From the cell containing the given text, extract its center point as (X, Y) coordinate. 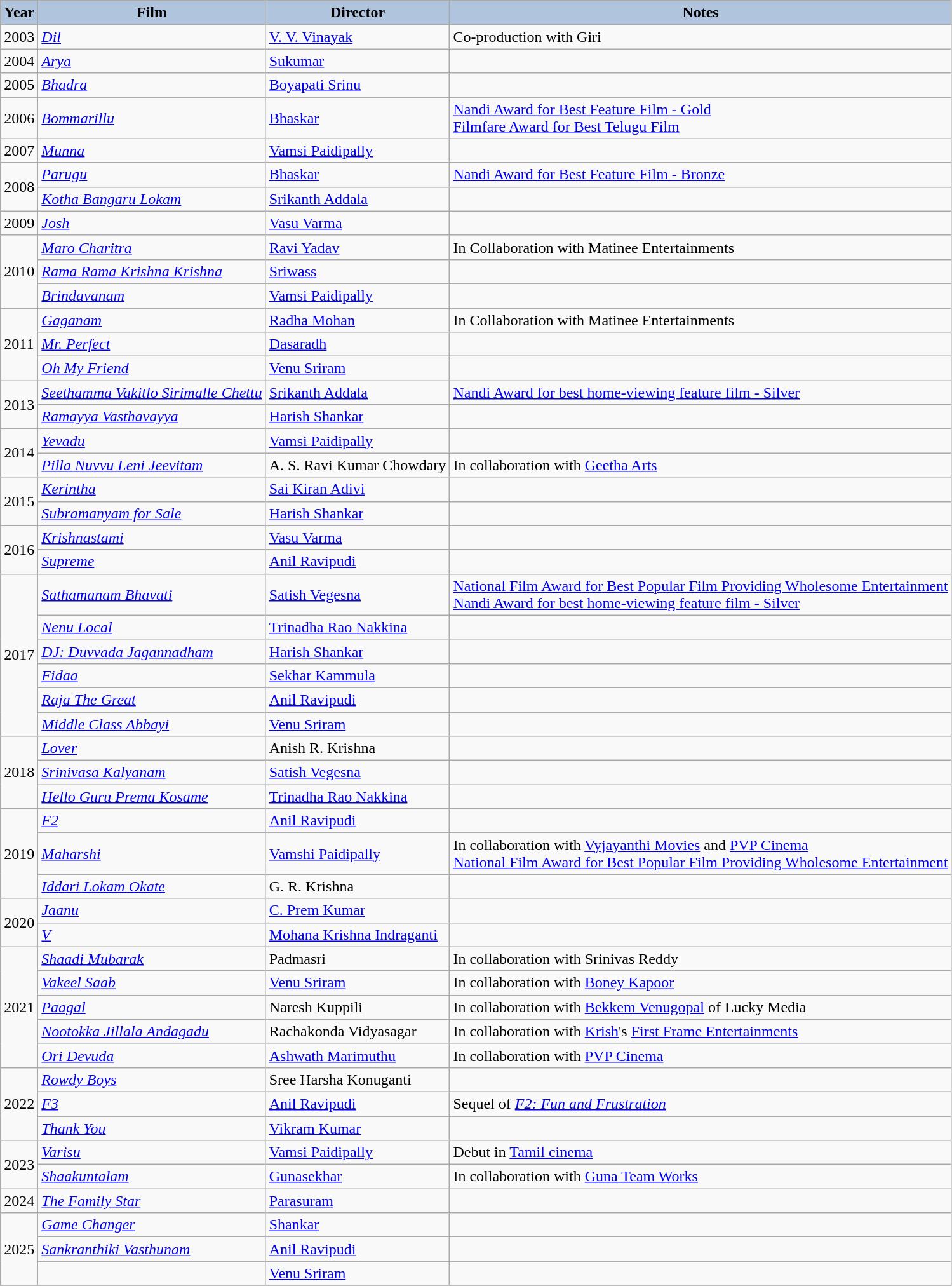
2017 (19, 654)
Krishnastami (152, 538)
Notes (701, 13)
Mohana Krishna Indraganti (358, 935)
Pilla Nuvvu Leni Jeevitam (152, 465)
2011 (19, 344)
Subramanyam for Sale (152, 513)
2024 (19, 1201)
Sukumar (358, 61)
G. R. Krishna (358, 886)
Boyapati Srinu (358, 85)
Rowdy Boys (152, 1080)
Debut in Tamil cinema (701, 1153)
Supreme (152, 562)
Shankar (358, 1225)
Paagal (152, 1007)
Dasaradh (358, 344)
Parugu (152, 175)
Film (152, 13)
Srinivasa Kalyanam (152, 773)
Munna (152, 151)
In collaboration with PVP Cinema (701, 1055)
Middle Class Abbayi (152, 724)
Jaanu (152, 910)
Fidaa (152, 675)
Shaadi Mubarak (152, 959)
Sathamanam Bhavati (152, 595)
Shaakuntalam (152, 1177)
Nandi Award for best home-viewing feature film - Silver (701, 393)
Kerintha (152, 489)
2003 (19, 37)
The Family Star (152, 1201)
2022 (19, 1104)
Padmasri (358, 959)
National Film Award for Best Popular Film Providing Wholesome EntertainmentNandi Award for best home-viewing feature film - Silver (701, 595)
Year (19, 13)
2021 (19, 1007)
Co-production with Giri (701, 37)
Ashwath Marimuthu (358, 1055)
Vamshi Paidipally (358, 854)
Iddari Lokam Okate (152, 886)
Rama Rama Krishna Krishna (152, 271)
Parasuram (358, 1201)
Sriwass (358, 271)
Nootokka Jillala Andagadu (152, 1031)
In collaboration with Geetha Arts (701, 465)
2005 (19, 85)
Raja The Great (152, 700)
Brindavanam (152, 295)
F3 (152, 1104)
In collaboration with Vyjayanthi Movies and PVP CinemaNational Film Award for Best Popular Film Providing Wholesome Entertainment (701, 854)
2008 (19, 187)
Vakeel Saab (152, 983)
Radha Mohan (358, 320)
Ori Devuda (152, 1055)
DJ: Duvvada Jagannadham (152, 651)
In collaboration with Krish's First Frame Entertainments (701, 1031)
2025 (19, 1249)
2023 (19, 1165)
V. V. Vinayak (358, 37)
In collaboration with Bekkem Venugopal of Lucky Media (701, 1007)
2007 (19, 151)
Gunasekhar (358, 1177)
Sai Kiran Adivi (358, 489)
Thank You (152, 1128)
Ramayya Vasthavayya (152, 417)
Maharshi (152, 854)
Sequel of F2: Fun and Frustration (701, 1104)
2015 (19, 501)
Maro Charitra (152, 247)
Arya (152, 61)
2019 (19, 854)
Nenu Local (152, 627)
2009 (19, 223)
Kotha Bangaru Lokam (152, 199)
2004 (19, 61)
2020 (19, 923)
Ravi Yadav (358, 247)
Varisu (152, 1153)
Lover (152, 748)
Hello Guru Prema Kosame (152, 797)
Bommarillu (152, 118)
Naresh Kuppili (358, 1007)
Rachakonda Vidyasagar (358, 1031)
Josh (152, 223)
Nandi Award for Best Feature Film - Gold Filmfare Award for Best Telugu Film (701, 118)
Nandi Award for Best Feature Film - Bronze (701, 175)
Bhadra (152, 85)
V (152, 935)
2018 (19, 773)
Vikram Kumar (358, 1128)
In collaboration with Boney Kapoor (701, 983)
2014 (19, 453)
2010 (19, 271)
Anish R. Krishna (358, 748)
Mr. Perfect (152, 344)
Sree Harsha Konuganti (358, 1080)
2006 (19, 118)
Director (358, 13)
In collaboration with Srinivas Reddy (701, 959)
Dil (152, 37)
Yevadu (152, 441)
In collaboration with Guna Team Works (701, 1177)
C. Prem Kumar (358, 910)
2013 (19, 405)
Seethamma Vakitlo Sirimalle Chettu (152, 393)
Sekhar Kammula (358, 675)
2016 (19, 550)
Gaganam (152, 320)
F2 (152, 821)
Oh My Friend (152, 369)
Sankranthiki Vasthunam (152, 1249)
A. S. Ravi Kumar Chowdary (358, 465)
Game Changer (152, 1225)
